Pinpoint the cell where the given text exists, returning its [X, Y] midpoint coordinate. 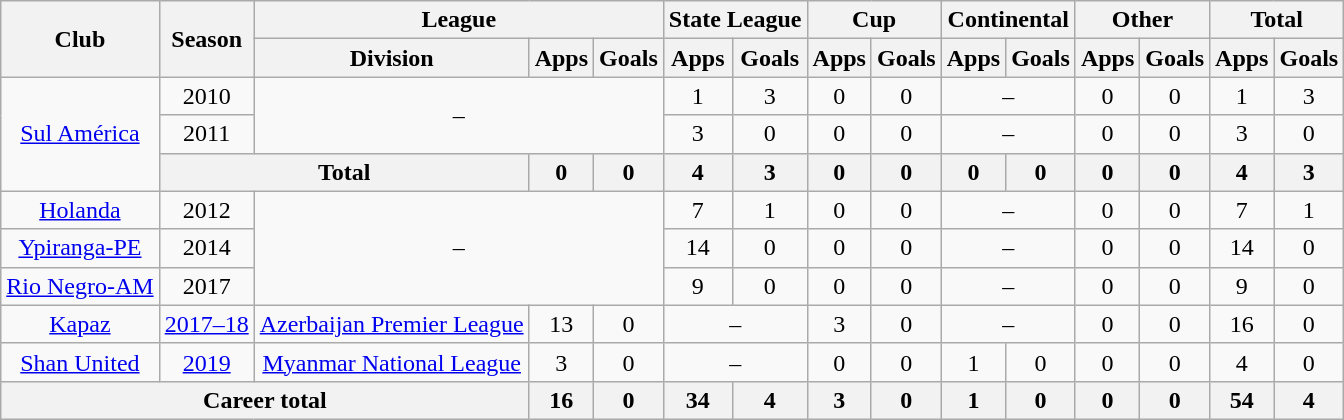
Other [1142, 20]
Continental [1008, 20]
2010 [206, 96]
State League [735, 20]
Holanda [80, 210]
Sul América [80, 134]
Cup [874, 20]
Myanmar National League [392, 362]
2017–18 [206, 324]
League [458, 20]
2019 [206, 362]
Career total [265, 400]
13 [561, 324]
54 [1242, 400]
Shan United [80, 362]
2017 [206, 286]
Ypiranga-PE [80, 248]
2012 [206, 210]
Kapaz [80, 324]
34 [698, 400]
2014 [206, 248]
Azerbaijan Premier League [392, 324]
Division [392, 58]
Club [80, 39]
2011 [206, 134]
Rio Negro-AM [80, 286]
Season [206, 39]
